Search for the cell housing the specified text and yield its (x, y) center coordinate. 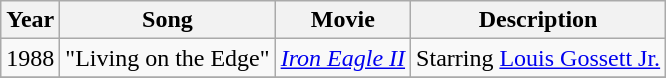
Iron Eagle II (342, 58)
Starring Louis Gossett Jr. (538, 58)
Song (168, 20)
"Living on the Edge" (168, 58)
Year (30, 20)
1988 (30, 58)
Description (538, 20)
Movie (342, 20)
